For the text-containing cell, return its midpoint in (X, Y) coordinate format. 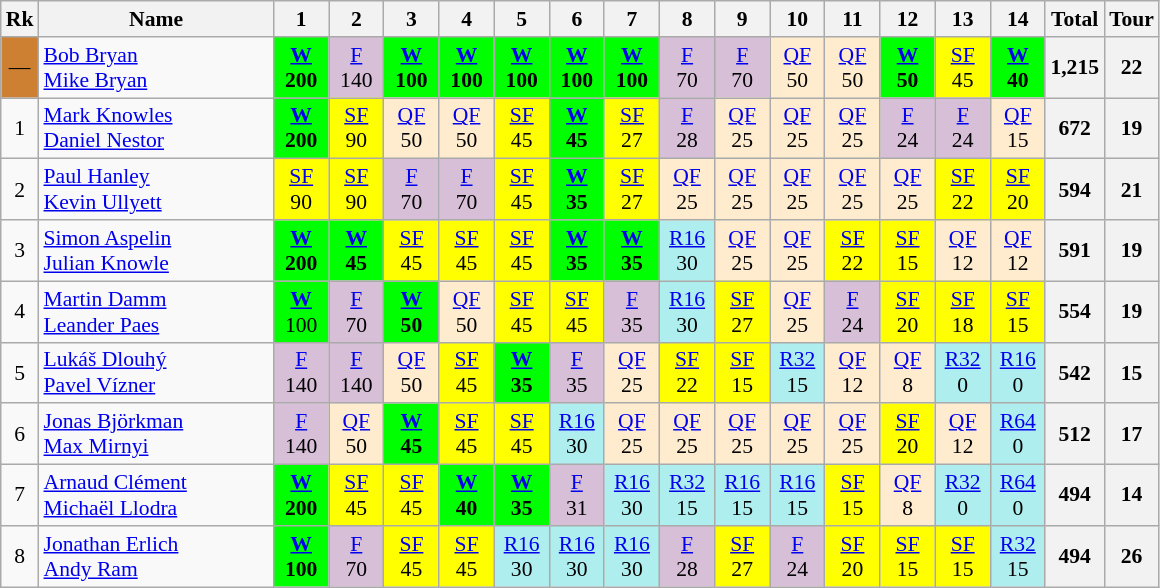
22 (1132, 68)
Jonas Björkman Max Mirnyi (156, 434)
Arnaud Clément Michaël Llodra (156, 496)
1,215 (1074, 68)
591 (1074, 250)
12 (908, 19)
W50 (412, 312)
W 200 (302, 128)
W 40 (1018, 68)
Total (1074, 19)
QF50 (356, 434)
9 (742, 19)
SF 18 (962, 312)
21 (1132, 190)
QF8 (908, 496)
R160 (1018, 372)
15 (1132, 372)
13 (962, 19)
17 (1132, 434)
554 (1074, 312)
594 (1074, 190)
Lukáš Dlouhý Pavel Vízner (156, 372)
542 (1074, 372)
QF 8 (908, 372)
Rk (20, 19)
Bob Bryan Mike Bryan (156, 68)
Paul Hanley Kevin Ullyett (156, 190)
11 (852, 19)
W 50 (908, 68)
Martin Damm Leander Paes (156, 312)
672 (1074, 128)
10 (798, 19)
Tour (1132, 19)
QF12 (962, 434)
F 31 (576, 496)
26 (1132, 556)
Simon Aspelin Julian Knowle (156, 250)
QF 15 (1018, 128)
Jonathan Erlich Andy Ram (156, 556)
— (20, 68)
Name (156, 19)
512 (1074, 434)
Mark Knowles Daniel Nestor (156, 128)
W40 (466, 496)
